Return (X, Y) of the center of cell containing provided text 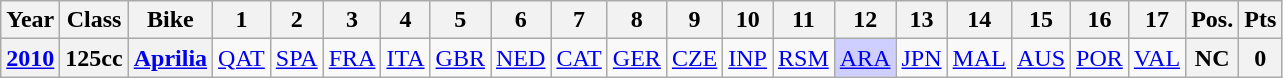
Pos. (1212, 20)
ARA (865, 58)
1 (242, 20)
GER (636, 58)
GBR (460, 58)
QAT (242, 58)
Bike (170, 20)
FRA (352, 58)
MAL (979, 58)
2 (296, 20)
NC (1212, 58)
Year (30, 20)
12 (865, 20)
4 (406, 20)
AUS (1040, 58)
CZE (694, 58)
11 (803, 20)
125cc (94, 58)
17 (1156, 20)
13 (922, 20)
10 (748, 20)
ITA (406, 58)
16 (1100, 20)
14 (979, 20)
VAL (1156, 58)
Pts (1260, 20)
15 (1040, 20)
RSM (803, 58)
7 (579, 20)
3 (352, 20)
SPA (296, 58)
Aprilia (170, 58)
9 (694, 20)
2010 (30, 58)
Class (94, 20)
JPN (922, 58)
INP (748, 58)
NED (520, 58)
6 (520, 20)
0 (1260, 58)
POR (1100, 58)
CAT (579, 58)
5 (460, 20)
8 (636, 20)
